Return [x, y] of the center of cell containing provided text 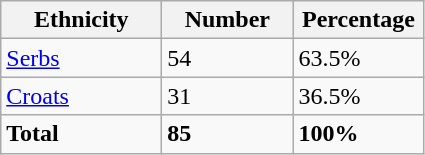
Serbs [82, 58]
36.5% [358, 96]
Croats [82, 96]
Percentage [358, 20]
100% [358, 134]
31 [228, 96]
63.5% [358, 58]
Number [228, 20]
Ethnicity [82, 20]
85 [228, 134]
Total [82, 134]
54 [228, 58]
